Locate the cell with the specified text and output its [X, Y] center coordinate. 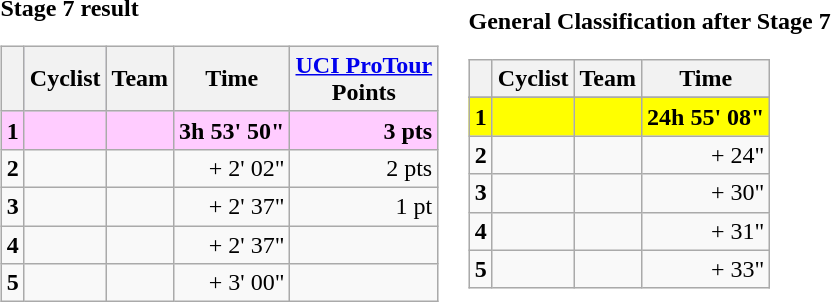
+ 24" [706, 155]
+ 3' 00" [232, 283]
+ 33" [706, 269]
1 pt [364, 206]
+ 31" [706, 231]
+ 2' 02" [232, 168]
24h 55' 08" [706, 117]
3h 53' 50" [232, 130]
3 pts [364, 130]
2 pts [364, 168]
+ 30" [706, 193]
UCI ProTourPoints [364, 78]
